Determine the [X, Y] coordinate at the center of the cell enclosing the given text.  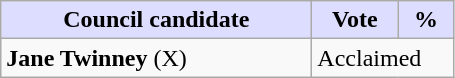
Jane Twinney (X) [156, 58]
Acclaimed [383, 58]
Vote [355, 20]
Council candidate [156, 20]
% [426, 20]
